Return the (x, y) coordinate for the center point of the cell that contains the specified text.  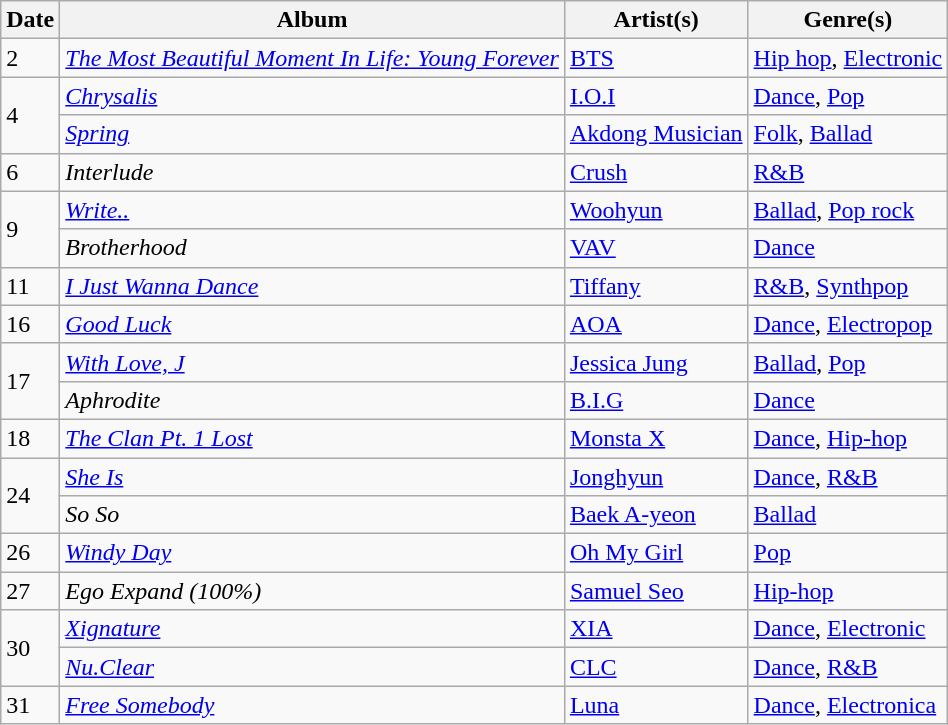
CLC (656, 667)
2 (30, 58)
B.I.G (656, 400)
Monsta X (656, 438)
Write.. (312, 210)
4 (30, 115)
I.O.I (656, 96)
Ballad (848, 515)
Jessica Jung (656, 362)
AOA (656, 324)
27 (30, 591)
Good Luck (312, 324)
Dance, Electronica (848, 705)
I Just Wanna Dance (312, 286)
Woohyun (656, 210)
The Clan Pt. 1 Lost (312, 438)
Tiffany (656, 286)
R&B (848, 172)
XIA (656, 629)
Jonghyun (656, 477)
The Most Beautiful Moment In Life: Young Forever (312, 58)
Ballad, Pop rock (848, 210)
Ballad, Pop (848, 362)
VAV (656, 248)
Crush (656, 172)
So So (312, 515)
Dance, Hip-hop (848, 438)
30 (30, 648)
R&B, Synthpop (848, 286)
18 (30, 438)
17 (30, 381)
Dance, Electropop (848, 324)
Folk, Ballad (848, 134)
Oh My Girl (656, 553)
9 (30, 229)
6 (30, 172)
Dance, Pop (848, 96)
Aphrodite (312, 400)
31 (30, 705)
Album (312, 20)
Artist(s) (656, 20)
16 (30, 324)
26 (30, 553)
Dance, Electronic (848, 629)
Samuel Seo (656, 591)
Hip-hop (848, 591)
Hip hop, Electronic (848, 58)
Brotherhood (312, 248)
Xignature (312, 629)
Genre(s) (848, 20)
Luna (656, 705)
11 (30, 286)
Pop (848, 553)
Ego Expand (100%) (312, 591)
Windy Day (312, 553)
Interlude (312, 172)
Akdong Musician (656, 134)
24 (30, 496)
Chrysalis (312, 96)
She Is (312, 477)
Baek A-yeon (656, 515)
Nu.Clear (312, 667)
Date (30, 20)
BTS (656, 58)
Spring (312, 134)
Free Somebody (312, 705)
With Love, J (312, 362)
